Identify which cell holds the provided text, then report its [X, Y] central coordinate. 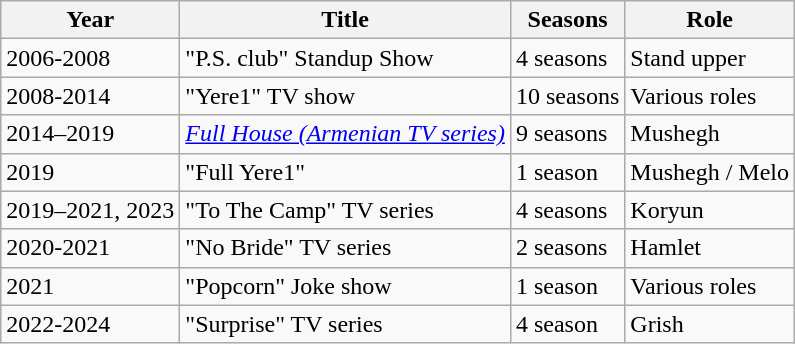
Koryun [710, 210]
2 seasons [567, 248]
Title [346, 20]
Mushegh [710, 134]
Mushegh / Melo [710, 172]
Hamlet [710, 248]
"P.S. club" Standup Show [346, 58]
2006-2008 [90, 58]
4 season [567, 324]
Grish [710, 324]
2008-2014 [90, 96]
2020-2021 [90, 248]
"Yere1" TV show [346, 96]
2019–2021, 2023 [90, 210]
2021 [90, 286]
10 seasons [567, 96]
"Full Yere1" [346, 172]
Year [90, 20]
Role [710, 20]
2014–2019 [90, 134]
"To The Camp" TV series [346, 210]
"Surprise" TV series [346, 324]
2022-2024 [90, 324]
9 seasons [567, 134]
Stand upper [710, 58]
"No Bride" TV series [346, 248]
Seasons [567, 20]
Full House (Armenian TV series) [346, 134]
"Popcorn" Joke show [346, 286]
2019 [90, 172]
